Capture the cell that displays the provided text and extract its [x, y] central coordinate. 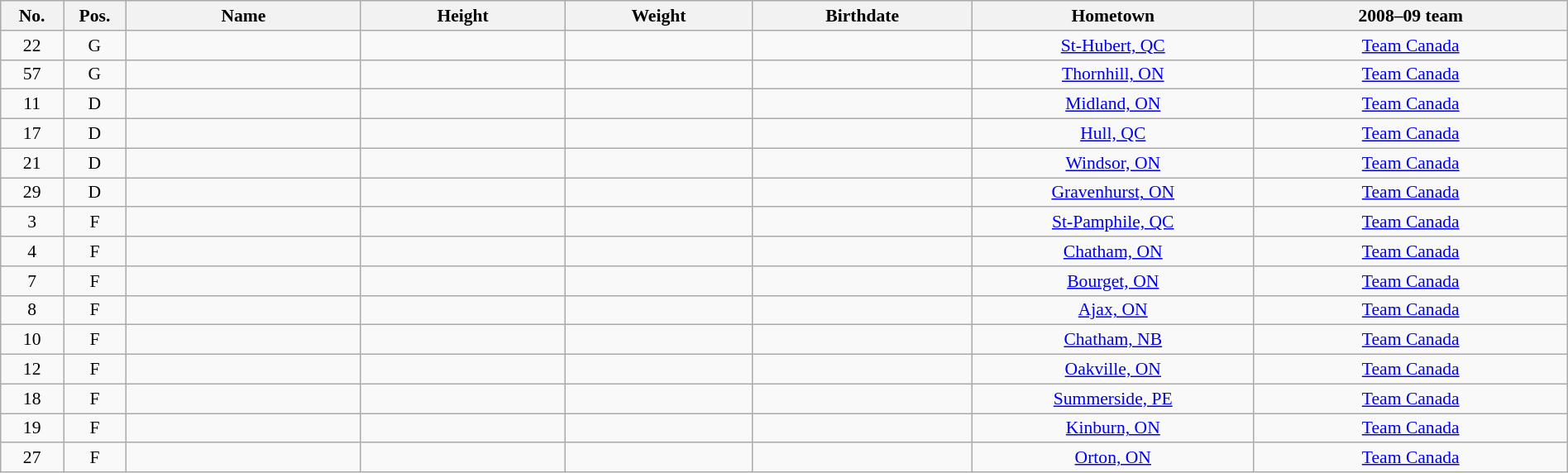
8 [32, 310]
Hometown [1113, 16]
29 [32, 193]
Chatham, NB [1113, 340]
Height [462, 16]
12 [32, 370]
St-Pamphile, QC [1113, 222]
Kinburn, ON [1113, 428]
3 [32, 222]
Chatham, ON [1113, 251]
22 [32, 45]
17 [32, 134]
Name [243, 16]
11 [32, 104]
Birthdate [862, 16]
Gravenhurst, ON [1113, 193]
Thornhill, ON [1113, 74]
4 [32, 251]
Bourget, ON [1113, 281]
Hull, QC [1113, 134]
Windsor, ON [1113, 163]
Pos. [95, 16]
7 [32, 281]
19 [32, 428]
Orton, ON [1113, 458]
Weight [658, 16]
10 [32, 340]
21 [32, 163]
27 [32, 458]
2008–09 team [1411, 16]
18 [32, 399]
Summerside, PE [1113, 399]
St-Hubert, QC [1113, 45]
No. [32, 16]
57 [32, 74]
Ajax, ON [1113, 310]
Oakville, ON [1113, 370]
Midland, ON [1113, 104]
